Return [X, Y] of the center of cell containing provided text 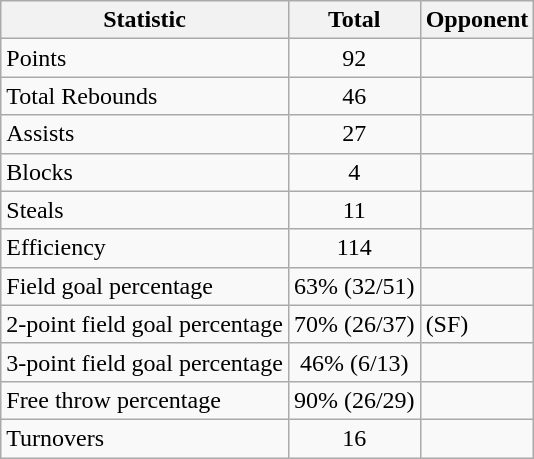
Steals [145, 210]
27 [354, 134]
90% (26/29) [354, 400]
114 [354, 248]
Blocks [145, 172]
46 [354, 96]
11 [354, 210]
Assists [145, 134]
Free throw percentage [145, 400]
Efficiency [145, 248]
Statistic [145, 20]
Points [145, 58]
(SF) [477, 324]
Total Rebounds [145, 96]
4 [354, 172]
Turnovers [145, 438]
3-point field goal percentage [145, 362]
Field goal percentage [145, 286]
92 [354, 58]
16 [354, 438]
63% (32/51) [354, 286]
46% (6/13) [354, 362]
2-point field goal percentage [145, 324]
70% (26/37) [354, 324]
Opponent [477, 20]
Total [354, 20]
